Return the (x, y) coordinate for the center point of the cell that contains the specified text.  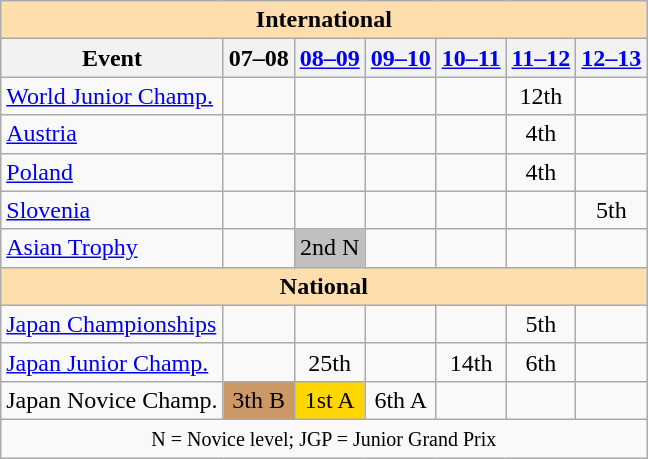
11–12 (541, 58)
National (324, 286)
N = Novice level; JGP = Junior Grand Prix (324, 438)
14th (471, 362)
International (324, 20)
Japan Championships (112, 324)
25th (330, 362)
07–08 (258, 58)
6th A (400, 400)
12–13 (612, 58)
1st A (330, 400)
6th (541, 362)
Austria (112, 134)
2nd N (330, 248)
Asian Trophy (112, 248)
Poland (112, 172)
Slovenia (112, 210)
10–11 (471, 58)
Event (112, 58)
08–09 (330, 58)
Japan Novice Champ. (112, 400)
World Junior Champ. (112, 96)
09–10 (400, 58)
Japan Junior Champ. (112, 362)
12th (541, 96)
3th B (258, 400)
